Pinpoint the cell where the given text exists, returning its [X, Y] midpoint coordinate. 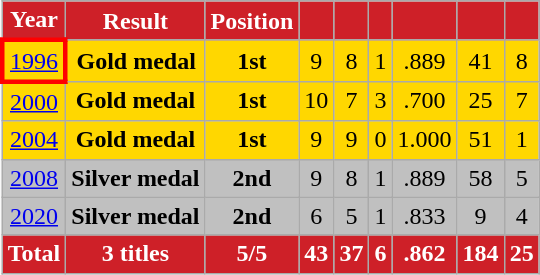
Year [34, 21]
0 [380, 140]
2020 [34, 216]
58 [480, 178]
.700 [424, 101]
Total [34, 254]
3 [380, 101]
2004 [34, 140]
10 [316, 101]
184 [480, 254]
1.000 [424, 140]
2008 [34, 178]
1996 [34, 60]
2000 [34, 101]
4 [522, 216]
.833 [424, 216]
3 titles [136, 254]
37 [352, 254]
Result [136, 21]
43 [316, 254]
41 [480, 60]
Position [252, 21]
5/5 [252, 254]
51 [480, 140]
.862 [424, 254]
